Scan for the cell matching the given text and deliver its (X, Y) coordinate at center. 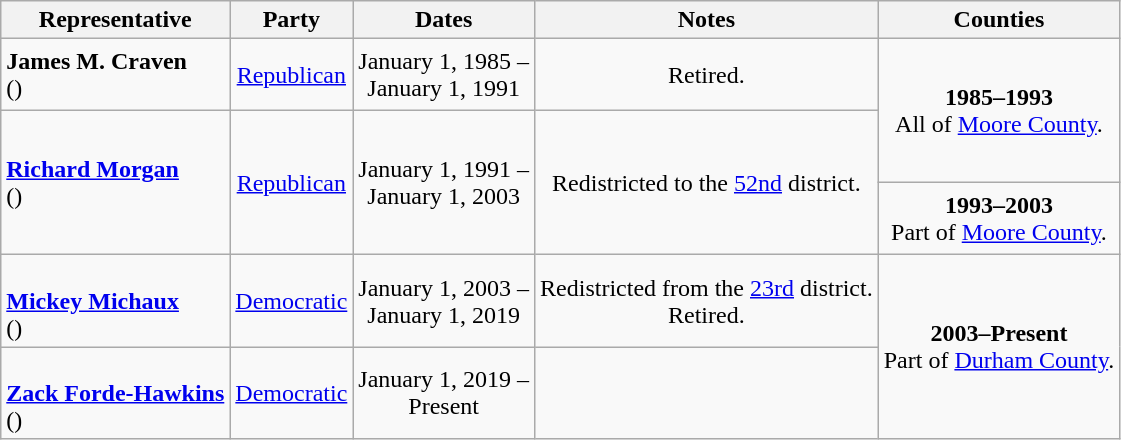
Richard Morgan() (116, 183)
Party (292, 20)
James M. Craven() (116, 75)
2003–Present Part of Durham County. (999, 347)
1985–1993 All of Moore County. (999, 111)
Notes (707, 20)
Mickey Michaux() (116, 301)
Representative (116, 20)
January 1, 2003 – January 1, 2019 (444, 301)
Dates (444, 20)
Counties (999, 20)
Zack Forde-Hawkins() (116, 393)
January 1, 2019 – Present (444, 393)
1993–2003 Part of Moore County. (999, 219)
Retired. (707, 75)
Redistricted to the 52nd district. (707, 183)
January 1, 1985 – January 1, 1991 (444, 75)
January 1, 1991 – January 1, 2003 (444, 183)
Redistricted from the 23rd district. Retired. (707, 301)
